Capture the cell that displays the provided text and extract its [X, Y] central coordinate. 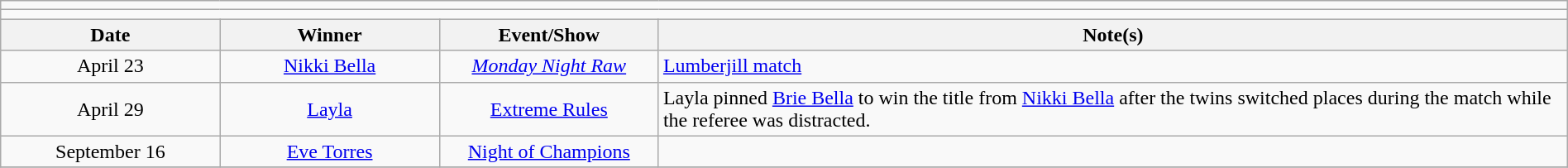
Date [111, 35]
April 29 [111, 109]
Layla pinned Brie Bella to win the title from Nikki Bella after the twins switched places during the match while the referee was distracted. [1113, 109]
Nikki Bella [329, 66]
Winner [329, 35]
April 23 [111, 66]
September 16 [111, 151]
Note(s) [1113, 35]
Event/Show [549, 35]
Night of Champions [549, 151]
Lumberjill match [1113, 66]
Monday Night Raw [549, 66]
Layla [329, 109]
Eve Torres [329, 151]
Extreme Rules [549, 109]
